Pinpoint the cell where the given text exists, returning its (X, Y) midpoint coordinate. 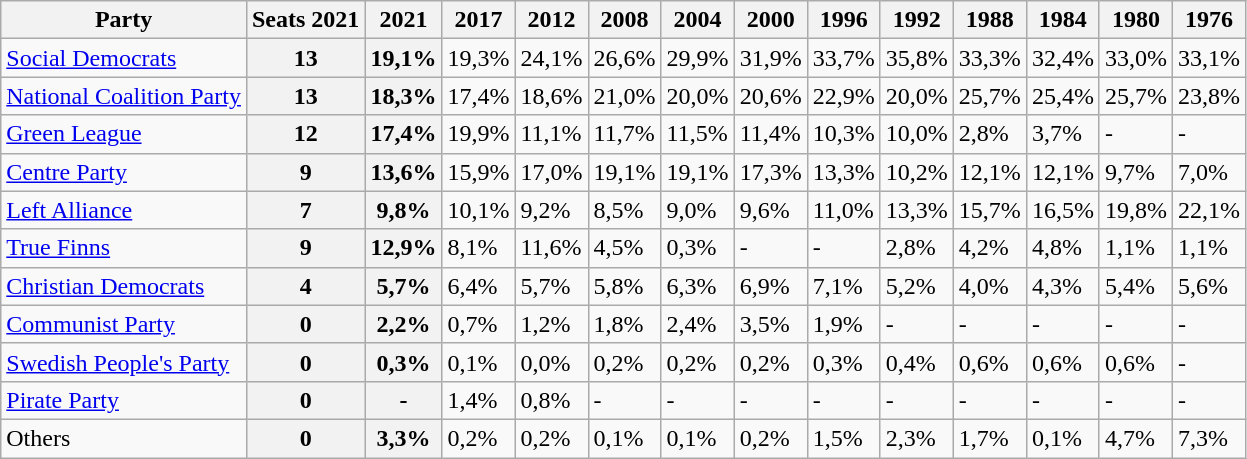
1984 (1062, 20)
1976 (1208, 20)
7 (305, 210)
4,0% (990, 286)
15,9% (478, 172)
Party (124, 20)
33,7% (844, 58)
2,2% (404, 324)
Seats 2021 (305, 20)
1980 (1136, 20)
17,0% (552, 172)
0,0% (552, 362)
1,2% (552, 324)
17,3% (770, 172)
2004 (698, 20)
Left Alliance (124, 210)
11,0% (844, 210)
Christian Democrats (124, 286)
1,9% (844, 324)
7,1% (844, 286)
25,4% (1062, 96)
1996 (844, 20)
26,6% (624, 58)
22,9% (844, 96)
4 (305, 286)
10,3% (844, 134)
1,8% (624, 324)
33,0% (1136, 58)
1,4% (478, 400)
9,7% (1136, 172)
2008 (624, 20)
3,5% (770, 324)
4,8% (1062, 248)
5,8% (624, 286)
3,7% (1062, 134)
31,9% (770, 58)
1,7% (990, 438)
8,5% (624, 210)
0,7% (478, 324)
10,1% (478, 210)
2021 (404, 20)
11,6% (552, 248)
24,1% (552, 58)
18,6% (552, 96)
13,6% (404, 172)
7,0% (1208, 172)
5,4% (1136, 286)
3,3% (404, 438)
9,2% (552, 210)
True Finns (124, 248)
Communist Party (124, 324)
1992 (916, 20)
22,1% (1208, 210)
10,2% (916, 172)
6,4% (478, 286)
Pirate Party (124, 400)
4,7% (1136, 438)
20,6% (770, 96)
9,6% (770, 210)
Green League (124, 134)
2,3% (916, 438)
6,9% (770, 286)
9,0% (698, 210)
0,4% (916, 362)
7,3% (1208, 438)
19,3% (478, 58)
2017 (478, 20)
23,8% (1208, 96)
4,5% (624, 248)
1,5% (844, 438)
2000 (770, 20)
19,8% (1136, 210)
18,3% (404, 96)
11,5% (698, 134)
32,4% (1062, 58)
5,2% (916, 286)
11,4% (770, 134)
Centre Party (124, 172)
4,3% (1062, 286)
5,6% (1208, 286)
12,9% (404, 248)
19,9% (478, 134)
2012 (552, 20)
1988 (990, 20)
Swedish People's Party (124, 362)
11,1% (552, 134)
21,0% (624, 96)
12 (305, 134)
15,7% (990, 210)
10,0% (916, 134)
Social Democrats (124, 58)
Others (124, 438)
29,9% (698, 58)
0,8% (552, 400)
2,4% (698, 324)
16,5% (1062, 210)
33,3% (990, 58)
8,1% (478, 248)
35,8% (916, 58)
33,1% (1208, 58)
9,8% (404, 210)
4,2% (990, 248)
6,3% (698, 286)
11,7% (624, 134)
National Coalition Party (124, 96)
